From the cell containing the given text, extract its center point as [X, Y] coordinate. 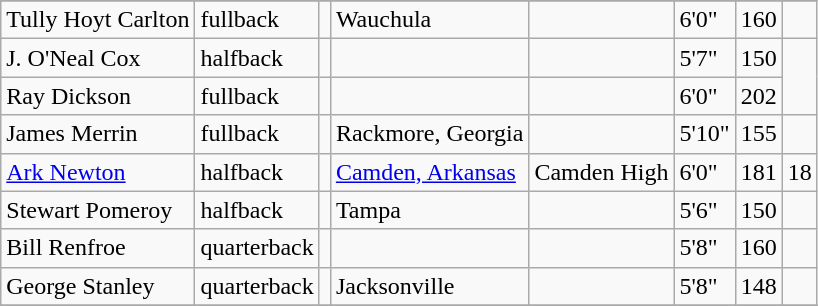
Tampa [430, 210]
Camden, Arkansas [430, 172]
155 [758, 134]
181 [758, 172]
5'6" [704, 210]
Stewart Pomeroy [98, 210]
148 [758, 286]
5'10" [704, 134]
Wauchula [430, 20]
Tully Hoyt Carlton [98, 20]
18 [800, 172]
George Stanley [98, 286]
202 [758, 96]
James Merrin [98, 134]
Rackmore, Georgia [430, 134]
Ray Dickson [98, 96]
J. O'Neal Cox [98, 58]
Camden High [602, 172]
5'7" [704, 58]
Bill Renfroe [98, 248]
Jacksonville [430, 286]
Ark Newton [98, 172]
